Locate the cell with the specified text and output its (x, y) center coordinate. 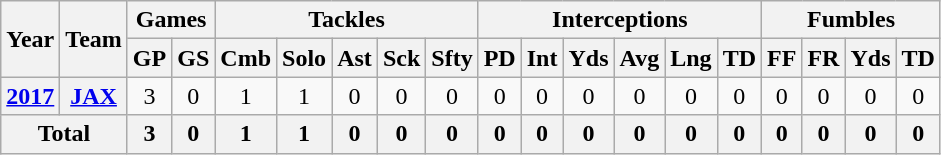
Cmb (246, 58)
FR (824, 58)
Avg (640, 58)
GP (149, 58)
Int (542, 58)
JAX (94, 96)
2017 (30, 96)
Games (170, 20)
Team (94, 39)
Year (30, 39)
Sfty (452, 58)
Sck (401, 58)
Tackles (346, 20)
Fumbles (852, 20)
Solo (304, 58)
PD (500, 58)
GS (194, 58)
FF (782, 58)
Interceptions (620, 20)
Ast (355, 58)
Total (64, 134)
Lng (691, 58)
